Identify which cell holds the provided text, then report its [x, y] central coordinate. 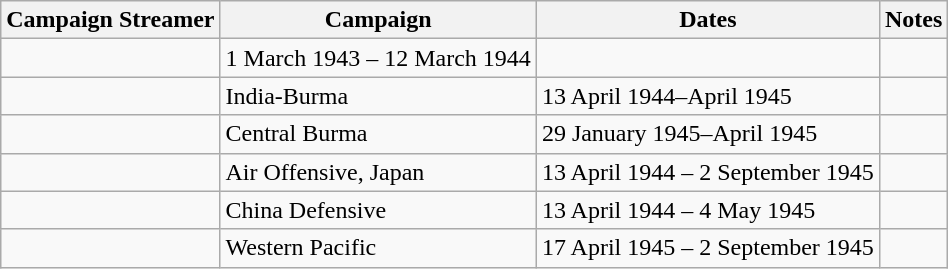
Air Offensive, Japan [378, 172]
Dates [708, 20]
Notes [913, 20]
13 April 1944 – 2 September 1945 [708, 172]
Central Burma [378, 134]
17 April 1945 – 2 September 1945 [708, 248]
Campaign Streamer [110, 20]
India-Burma [378, 96]
China Defensive [378, 210]
13 April 1944 – 4 May 1945 [708, 210]
29 January 1945–April 1945 [708, 134]
1 March 1943 – 12 March 1944 [378, 58]
Western Pacific [378, 248]
13 April 1944–April 1945 [708, 96]
Campaign [378, 20]
